Extract the [x, y] coordinate from the center of the cell holding the provided text.  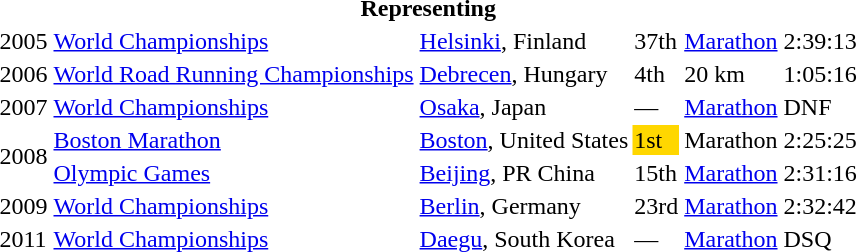
1st [656, 140]
— [656, 107]
Debrecen, Hungary [524, 74]
Boston Marathon [234, 140]
23rd [656, 206]
20 km [731, 74]
37th [656, 41]
World Road Running Championships [234, 74]
Beijing, PR China [524, 173]
Osaka, Japan [524, 107]
Olympic Games [234, 173]
Helsinki, Finland [524, 41]
Berlin, Germany [524, 206]
4th [656, 74]
Boston, United States [524, 140]
15th [656, 173]
